Find where the given text appears and provide that cell's center as [X, Y] coordinate. 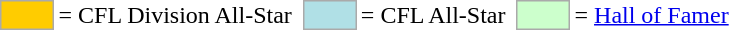
= CFL All-Star [433, 15]
= CFL Division All-Star [175, 15]
